Find where the given text appears and provide that cell's center as [x, y] coordinate. 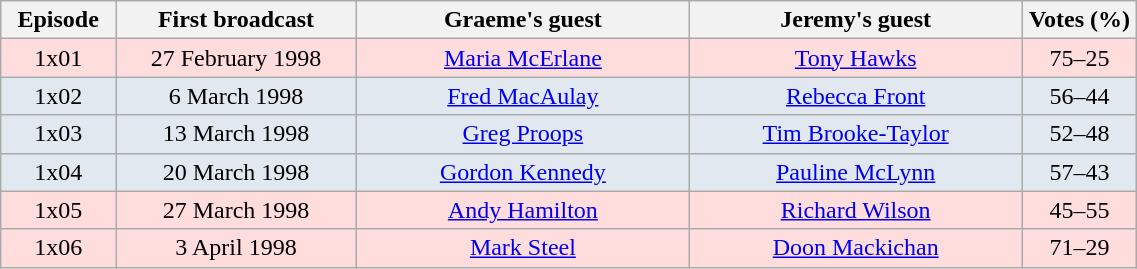
Richard Wilson [856, 210]
Graeme's guest [522, 20]
71–29 [1080, 248]
Maria McErlane [522, 58]
1x01 [58, 58]
56–44 [1080, 96]
First broadcast [236, 20]
Andy Hamilton [522, 210]
Tim Brooke-Taylor [856, 134]
Tony Hawks [856, 58]
Rebecca Front [856, 96]
Episode [58, 20]
Pauline McLynn [856, 172]
3 April 1998 [236, 248]
27 March 1998 [236, 210]
27 February 1998 [236, 58]
1x03 [58, 134]
Gordon Kennedy [522, 172]
1x02 [58, 96]
75–25 [1080, 58]
6 March 1998 [236, 96]
Fred MacAulay [522, 96]
45–55 [1080, 210]
1x06 [58, 248]
Mark Steel [522, 248]
1x04 [58, 172]
20 March 1998 [236, 172]
52–48 [1080, 134]
Doon Mackichan [856, 248]
1x05 [58, 210]
Jeremy's guest [856, 20]
Greg Proops [522, 134]
Votes (%) [1080, 20]
57–43 [1080, 172]
13 March 1998 [236, 134]
